From the cell containing the given text, extract its center point as [x, y] coordinate. 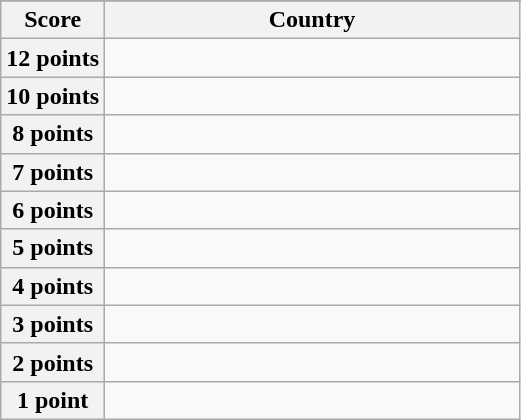
8 points [53, 134]
2 points [53, 362]
5 points [53, 248]
1 point [53, 400]
Country [312, 20]
10 points [53, 96]
7 points [53, 172]
3 points [53, 324]
4 points [53, 286]
6 points [53, 210]
Score [53, 20]
12 points [53, 58]
